Locate the cell with the specified text and output its [x, y] center coordinate. 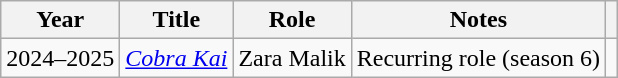
Title [176, 20]
Year [60, 20]
Cobra Kai [176, 58]
2024–2025 [60, 58]
Role [292, 20]
Recurring role (season 6) [478, 58]
Zara Malik [292, 58]
Notes [478, 20]
